For the text-containing cell, return its midpoint in (x, y) coordinate format. 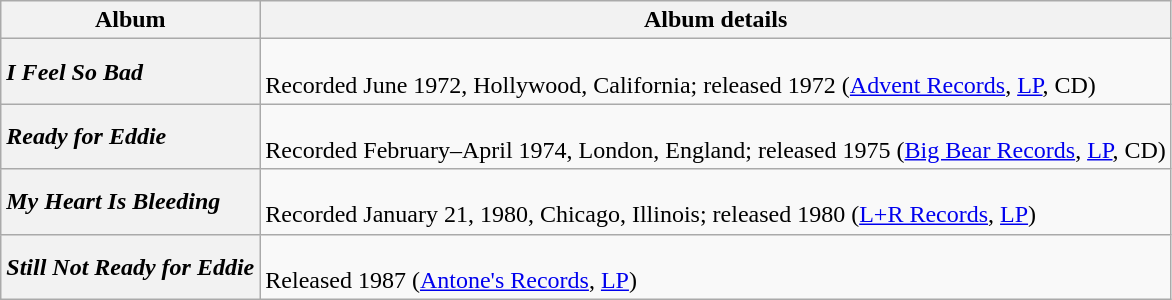
Recorded February–April 1974, London, England; released 1975 (Big Bear Records, LP, CD) (716, 136)
Recorded January 21, 1980, Chicago, Illinois; released 1980 (L+R Records, LP) (716, 202)
Released 1987 (Antone's Records, LP) (716, 266)
Recorded June 1972, Hollywood, California; released 1972 (Advent Records, LP, CD) (716, 72)
My Heart Is Bleeding (130, 202)
Album details (716, 20)
Album (130, 20)
Ready for Eddie (130, 136)
I Feel So Bad (130, 72)
Still Not Ready for Eddie (130, 266)
